Detect which cell encompasses the target text, then output its [x, y] center coordinate. 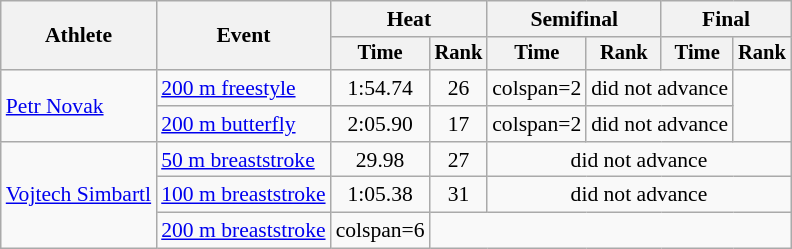
Athlete [78, 36]
200 m breaststroke [243, 231]
Vojtech Simbartl [78, 196]
200 m butterfly [243, 124]
50 m breaststroke [243, 160]
Final [726, 19]
2:05.90 [380, 124]
Petr Novak [78, 106]
100 m breaststroke [243, 195]
26 [459, 88]
17 [459, 124]
Event [243, 36]
27 [459, 160]
Semifinal [574, 19]
29.98 [380, 160]
1:54.74 [380, 88]
200 m freestyle [243, 88]
1:05.38 [380, 195]
Heat [410, 19]
31 [459, 195]
colspan=6 [380, 231]
